From the cell containing the given text, extract its center point as (X, Y) coordinate. 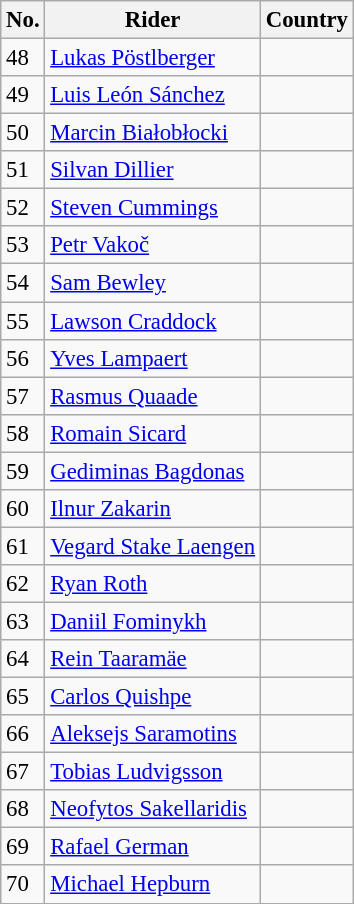
Rafael German (153, 847)
61 (23, 546)
Steven Cummings (153, 208)
58 (23, 433)
Marcin Białobłocki (153, 133)
Vegard Stake Laengen (153, 546)
Aleksejs Saramotins (153, 734)
Gediminas Bagdonas (153, 471)
Tobias Ludvigsson (153, 772)
64 (23, 659)
51 (23, 170)
60 (23, 509)
Rasmus Quaade (153, 396)
Lawson Craddock (153, 321)
62 (23, 584)
Neofytos Sakellaridis (153, 809)
48 (23, 58)
Ilnur Zakarin (153, 509)
53 (23, 245)
No. (23, 20)
Michael Hepburn (153, 885)
Rein Taaramäe (153, 659)
Carlos Quishpe (153, 697)
52 (23, 208)
54 (23, 283)
67 (23, 772)
49 (23, 95)
56 (23, 358)
Yves Lampaert (153, 358)
Lukas Pöstlberger (153, 58)
63 (23, 621)
55 (23, 321)
70 (23, 885)
50 (23, 133)
66 (23, 734)
Luis León Sánchez (153, 95)
Silvan Dillier (153, 170)
Country (306, 20)
Sam Bewley (153, 283)
Daniil Fominykh (153, 621)
59 (23, 471)
65 (23, 697)
Ryan Roth (153, 584)
57 (23, 396)
Petr Vakoč (153, 245)
Romain Sicard (153, 433)
68 (23, 809)
69 (23, 847)
Rider (153, 20)
